From the cell containing the given text, extract its center point as [x, y] coordinate. 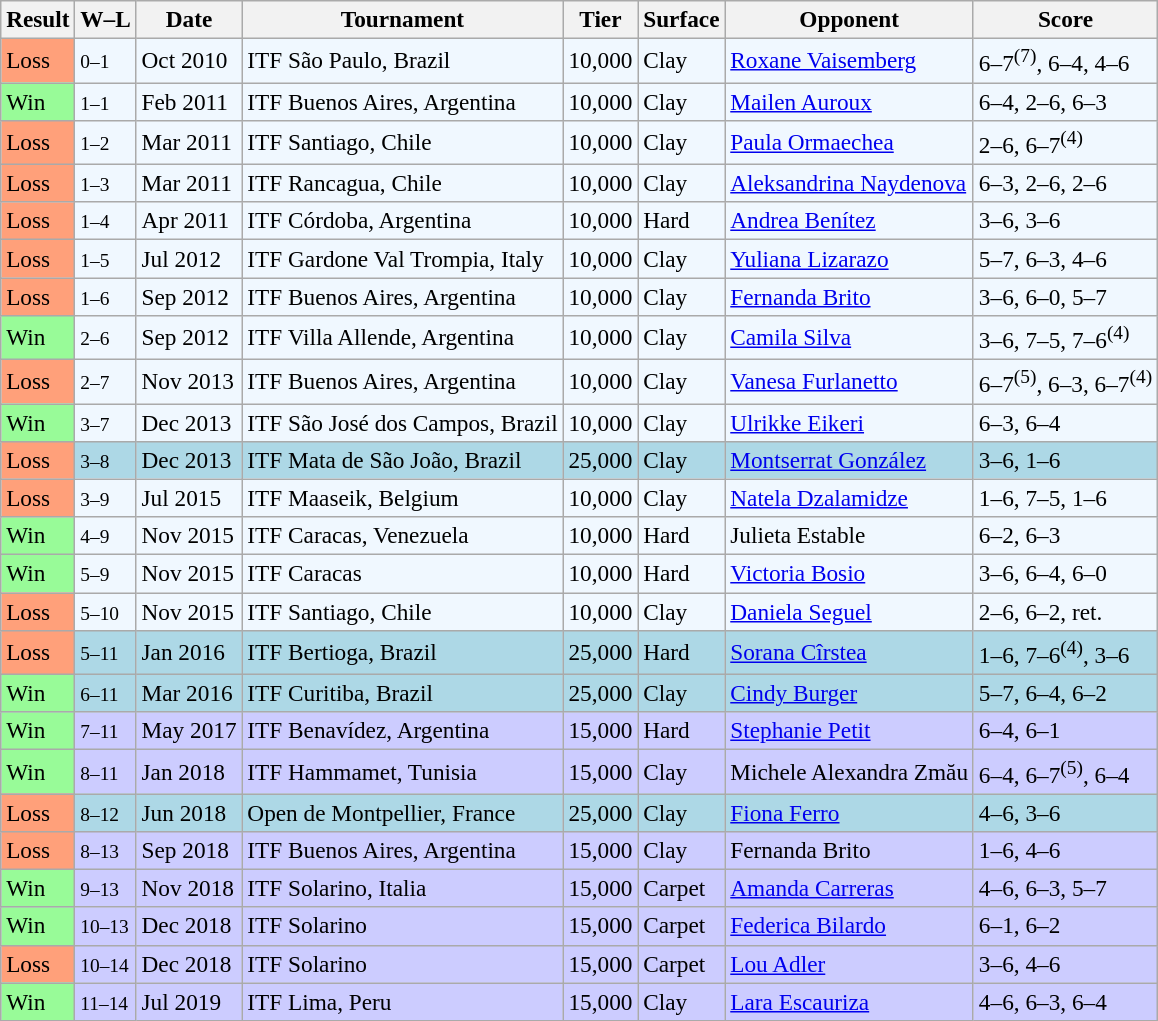
5–9 [106, 573]
6–1, 6–2 [1065, 926]
Vanesa Furlanetto [850, 381]
ITF Rancagua, Chile [402, 183]
ITF Hammamet, Tunisia [402, 771]
Cindy Burger [850, 693]
6–3, 2–6, 2–6 [1065, 183]
Daniela Seguel [850, 611]
Tier [600, 19]
ITF Curitiba, Brazil [402, 693]
1–6, 7–6(4), 3–6 [1065, 652]
Ulrikke Eikeri [850, 422]
8–13 [106, 850]
ITF Caracas [402, 573]
Sorana Cîrstea [850, 652]
Score [1065, 19]
6–7(5), 6–3, 6–7(4) [1065, 381]
0–1 [106, 60]
Aleksandrina Naydenova [850, 183]
ITF Solarino, Italia [402, 888]
Jun 2018 [189, 812]
3–7 [106, 422]
Date [189, 19]
2–6, 6–7(4) [1065, 142]
Lara Escauriza [850, 1001]
Andrea Benítez [850, 221]
ITF São Paulo, Brazil [402, 60]
1–6, 7–5, 1–6 [1065, 498]
ITF Gardone Val Trompia, Italy [402, 258]
ITF Maaseik, Belgium [402, 498]
Lou Adler [850, 964]
6–4, 2–6, 6–3 [1065, 101]
Open de Montpellier, France [402, 812]
3–8 [106, 460]
6–4, 6–7(5), 6–4 [1065, 771]
1–6, 4–6 [1065, 850]
3–6, 6–0, 5–7 [1065, 296]
Mailen Auroux [850, 101]
2–6 [106, 337]
Feb 2011 [189, 101]
Paula Ormaechea [850, 142]
1–2 [106, 142]
Nov 2018 [189, 888]
10–13 [106, 926]
5–11 [106, 652]
ITF Mata de São João, Brazil [402, 460]
Natela Dzalamidze [850, 498]
Jan 2018 [189, 771]
Jul 2019 [189, 1001]
Nov 2013 [189, 381]
3–6, 6–4, 6–0 [1065, 573]
4–6, 6–3, 6–4 [1065, 1001]
Fiona Ferro [850, 812]
1–5 [106, 258]
3–6, 4–6 [1065, 964]
May 2017 [189, 731]
ITF São José dos Campos, Brazil [402, 422]
Jul 2015 [189, 498]
3–6, 7–5, 7–6(4) [1065, 337]
5–7, 6–4, 6–2 [1065, 693]
1–1 [106, 101]
Federica Bilardo [850, 926]
5–7, 6–3, 4–6 [1065, 258]
Jan 2016 [189, 652]
4–6, 3–6 [1065, 812]
7–11 [106, 731]
Tournament [402, 19]
Stephanie Petit [850, 731]
Yuliana Lizarazo [850, 258]
6–11 [106, 693]
Jul 2012 [189, 258]
ITF Lima, Peru [402, 1001]
ITF Villa Allende, Argentina [402, 337]
6–4, 6–1 [1065, 731]
10–14 [106, 964]
Mar 2016 [189, 693]
Michele Alexandra Zmău [850, 771]
6–3, 6–4 [1065, 422]
3–6, 3–6 [1065, 221]
2–6, 6–2, ret. [1065, 611]
Amanda Carreras [850, 888]
4–9 [106, 535]
Julieta Estable [850, 535]
2–7 [106, 381]
1–4 [106, 221]
4–6, 6–3, 5–7 [1065, 888]
3–9 [106, 498]
Sep 2018 [189, 850]
Surface [682, 19]
ITF Caracas, Venezuela [402, 535]
Victoria Bosio [850, 573]
Opponent [850, 19]
8–11 [106, 771]
Result [38, 19]
11–14 [106, 1001]
Montserrat González [850, 460]
Roxane Vaisemberg [850, 60]
1–6 [106, 296]
8–12 [106, 812]
5–10 [106, 611]
6–7(7), 6–4, 4–6 [1065, 60]
ITF Bertioga, Brazil [402, 652]
3–6, 1–6 [1065, 460]
6–2, 6–3 [1065, 535]
Apr 2011 [189, 221]
W–L [106, 19]
9–13 [106, 888]
ITF Córdoba, Argentina [402, 221]
Oct 2010 [189, 60]
1–3 [106, 183]
ITF Benavídez, Argentina [402, 731]
Camila Silva [850, 337]
